Extract the [x, y] coordinate from the center of the cell holding the provided text.  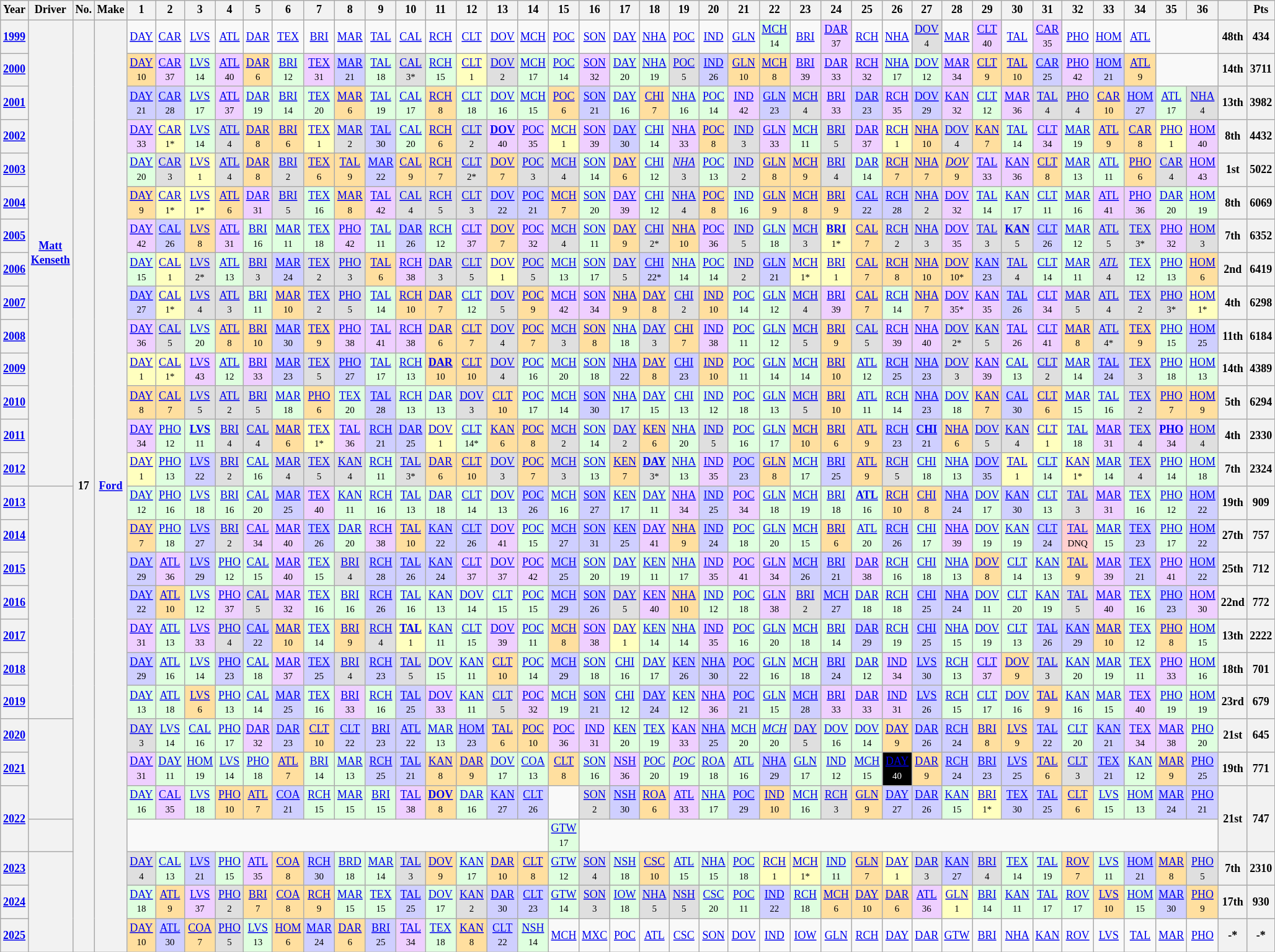
BRI15 [381, 802]
20 [714, 10]
PHO21 [1203, 802]
4 [229, 10]
CLT24 [1047, 536]
SON34 [595, 303]
CSC [684, 935]
ROA18 [714, 769]
2024 [15, 902]
LVS29 [200, 569]
TEX26 [319, 536]
LVS2* [200, 270]
MCH28 [806, 702]
645 [1261, 736]
DAY21 [141, 103]
CAR10 [1109, 103]
POC29 [744, 802]
CLT11 [1047, 203]
KAN16 [1078, 702]
PHO33 [1171, 669]
POC41 [744, 569]
DOV2 [502, 70]
TEX [288, 37]
TAL28 [381, 403]
HOM25 [1203, 336]
HOM23 [471, 736]
NSH5 [684, 902]
CHI22* [654, 270]
RCH21 [381, 436]
RCH19 [897, 636]
No. [83, 10]
BRI21 [836, 569]
DAY33 [141, 136]
GLN10 [744, 70]
27th [1233, 536]
BRI11 [258, 303]
NHA25 [714, 736]
MAR34 [957, 70]
TAL33 [987, 170]
KAN20 [1078, 669]
930 [1261, 902]
TAL38 [411, 802]
CAL15 [258, 569]
CAL26 [170, 236]
KAN24 [441, 569]
PHO7 [1171, 403]
35 [1171, 10]
POC13 [714, 170]
NHA18 [625, 336]
NHA29 [775, 769]
LVS27 [200, 536]
RCH11 [381, 469]
PHO3 [350, 270]
LVS9 [1017, 736]
KEN14 [654, 636]
DAY4 [141, 869]
Driver [50, 10]
RCH2 [897, 236]
CLT2* [471, 170]
1st [1233, 170]
NHA22 [625, 370]
TEX3 [1140, 370]
DOV32 [957, 203]
TEX23 [1140, 536]
POC23 [744, 469]
ATL2 [229, 403]
DAY7 [141, 536]
909 [1261, 502]
LVS4 [200, 303]
KAN [1047, 935]
6352 [1261, 236]
29 [987, 10]
ROV7 [1078, 869]
25 [867, 10]
2000 [15, 70]
32 [1078, 10]
ATL30 [170, 935]
KAN15 [957, 802]
IND34 [897, 669]
HOM43 [1203, 170]
KAN21 [1109, 736]
CHI2 [684, 303]
DAY22 [141, 602]
KEN17 [625, 502]
2006 [15, 270]
HOM1* [1203, 303]
DAR31 [258, 203]
ATL33 [684, 802]
TEX19 [654, 736]
ATL4* [1109, 336]
DOV40 [502, 136]
TEX1* [319, 436]
TAL41 [381, 336]
ATL5 [1109, 236]
MAR9 [1171, 769]
BRD18 [350, 869]
NHA16 [684, 103]
36 [1203, 10]
CLT23 [533, 902]
2007 [15, 303]
2008 [15, 336]
MAR18 [288, 403]
2013 [15, 502]
GLN33 [775, 136]
DOV29 [926, 103]
MAR4 [288, 469]
LVS15 [1109, 802]
DOV39 [502, 636]
SON3 [595, 902]
DAY36 [141, 336]
KAN23 [987, 270]
SON2 [595, 802]
DAR32 [258, 736]
IND3 [744, 136]
DOV37 [502, 569]
772 [1261, 602]
434 [1261, 37]
TEX6 [319, 170]
GTW14 [564, 902]
Year [15, 10]
NHA34 [684, 502]
RCH3 [836, 802]
MCH10 [806, 436]
DOV12 [926, 70]
CAL3* [411, 70]
SON39 [595, 136]
BRI3 [258, 270]
MCH42 [564, 303]
MAR38 [1171, 736]
DAY18 [141, 902]
SON30 [595, 403]
MAR16 [1078, 203]
KEN12 [684, 702]
11 [441, 10]
7 [319, 10]
2022 [15, 819]
KAN36 [1017, 170]
TEX34 [1140, 736]
DAR29 [867, 636]
TAL34 [411, 935]
ATL37 [229, 103]
IOW [806, 935]
DAY3* [654, 469]
COA7 [200, 935]
KAN33 [684, 736]
CHI13 [684, 403]
KAN32 [957, 103]
MAR39 [1109, 569]
CAR35 [1047, 37]
MCH13 [564, 270]
CHI2* [654, 236]
RCH35 [897, 103]
POC26 [533, 502]
25th [1233, 569]
DAY34 [141, 436]
ATL10 [170, 602]
GTW [957, 935]
24 [836, 10]
ATL3 [229, 303]
PHO32 [1171, 236]
DAR13 [441, 403]
4389 [1261, 370]
18th [1233, 669]
SON31 [595, 536]
PHO9 [1203, 902]
Ford [110, 486]
GLN1 [957, 902]
NHA36 [714, 702]
SON27 [595, 502]
PHO37 [229, 602]
NHA39 [957, 536]
POC35 [533, 136]
KAN22 [441, 536]
CLT41 [1047, 336]
IND25 [714, 502]
DOV10* [957, 270]
MCH9 [806, 170]
KAN1* [1078, 469]
MAR23 [288, 370]
SON32 [595, 70]
MCH6 [836, 902]
2330 [1261, 436]
TAL3* [411, 469]
TEX3* [1140, 236]
11th [1233, 336]
PHO25 [1203, 769]
CHI17 [926, 536]
HOM30 [1203, 602]
LVS21 [200, 869]
6294 [1261, 403]
GLN23 [775, 103]
PHO16 [170, 502]
TEX25 [319, 669]
26 [897, 10]
ATL40 [229, 70]
2002 [15, 136]
27 [926, 10]
CAR8 [1140, 136]
HOM [1109, 37]
POC19 [684, 769]
DAY13 [141, 702]
HOM9 [1203, 403]
HOM40 [1203, 136]
CHI21 [926, 436]
DOV15 [441, 669]
2004 [15, 203]
2014 [15, 536]
10 [411, 10]
GLN15 [775, 702]
CLT9 [987, 70]
34 [1140, 10]
LVS22 [200, 469]
757 [1261, 536]
5th [1233, 403]
IND11 [836, 869]
PHO19 [1171, 702]
23 [806, 10]
POC34 [744, 502]
KAN39 [987, 370]
6184 [1261, 336]
CAR28 [170, 103]
CHI23 [684, 370]
DAR14 [867, 170]
48th [1233, 37]
CHI14 [654, 136]
NHA20 [684, 436]
NHA5 [654, 902]
30 [1017, 10]
BRI18 [836, 502]
TEX31 [319, 70]
4432 [1261, 136]
DAR12 [867, 669]
CAR3 [170, 170]
CHI16 [625, 669]
CAL30 [1017, 403]
CAR25 [1047, 70]
IND22 [775, 902]
TAL11 [381, 236]
15 [564, 10]
MCH26 [806, 569]
701 [1261, 669]
3982 [1261, 103]
KAN6 [502, 436]
NHA40 [926, 336]
PHO34 [1171, 436]
2023 [15, 869]
NHA33 [684, 136]
2021 [15, 769]
BRI1 [836, 270]
RCH32 [867, 70]
GLN13 [775, 403]
SON8 [595, 336]
TEX1 [319, 136]
GLN38 [775, 602]
TEX11 [1140, 669]
CAL34 [258, 536]
SON16 [595, 769]
679 [1261, 702]
DAY24 [654, 702]
POC42 [533, 569]
2016 [15, 602]
ROV [1078, 935]
HOM4 [1203, 436]
IND38 [714, 336]
LVS8 [200, 236]
MAR37 [288, 669]
SON38 [595, 636]
TAL42 [381, 203]
2012 [15, 469]
2324 [1261, 469]
6419 [1261, 270]
HOM27 [1140, 103]
ROA6 [654, 802]
HOM3 [1203, 236]
MAR21 [350, 70]
2001 [15, 103]
13 [502, 10]
ATL20 [867, 536]
IND42 [744, 103]
BRI8 [987, 736]
GLN21 [775, 270]
DAY42 [141, 236]
RCH30 [319, 869]
DAR16 [471, 802]
CAL14 [258, 702]
LVS5 [200, 403]
CAR4 [1171, 170]
LVS1* [200, 203]
CLT14* [471, 436]
MAR5 [1078, 303]
ATL35 [258, 869]
CAL9 [411, 170]
MCH11 [806, 136]
TEX30 [1017, 802]
PHO27 [350, 370]
IND16 [744, 203]
2011 [15, 436]
MAR36 [1017, 103]
BRI24 [836, 669]
MXC [595, 935]
PHO14 [1171, 469]
KAN35 [987, 303]
CAL35 [170, 802]
CAR [170, 37]
MAR22 [381, 170]
LVS13 [258, 935]
DAY41 [654, 536]
KAN12 [1140, 769]
GTW17 [564, 835]
ATL17 [1171, 103]
MAR2 [350, 136]
CSC20 [714, 902]
31 [1047, 10]
SON11 [595, 236]
DAY39 [625, 203]
2 [170, 10]
SON4 [595, 869]
2222 [1261, 636]
ROV17 [1078, 902]
18 [654, 10]
CHI8 [926, 502]
RCH9 [319, 902]
PHO1 [1171, 136]
2018 [15, 669]
RCH6 [441, 136]
SON26 [595, 602]
2003 [15, 170]
LVS43 [200, 370]
2025 [15, 935]
MCH2 [564, 436]
NHA30 [714, 669]
LVS33 [200, 636]
2010 [15, 403]
DAR38 [867, 569]
IND26 [714, 70]
22 [775, 10]
ATL15 [684, 869]
KEN20 [625, 736]
LVS17 [200, 103]
DAR25 [411, 436]
TAL30 [381, 136]
9 [381, 10]
DOV33 [441, 702]
Matt Kenseth [50, 253]
ATL41 [1109, 203]
5 [258, 10]
KAN2 [471, 902]
DOV35* [957, 303]
19 [684, 10]
BRI7 [258, 902]
MAR12 [1078, 236]
NSH30 [625, 802]
GLN16 [775, 669]
SON17 [595, 270]
NHA19 [654, 70]
DAR30 [502, 902]
KEN6 [654, 436]
1 [141, 10]
GTW12 [564, 869]
2017 [15, 636]
KEN25 [625, 536]
712 [1261, 569]
14 [533, 10]
POC10 [533, 736]
PHO20 [1203, 736]
KEN26 [684, 669]
GLN7 [867, 869]
CLT7 [471, 336]
2005 [15, 236]
NSH18 [625, 869]
POC9 [533, 303]
PHO10 [229, 802]
TAL24 [1109, 370]
8 [350, 10]
DOV2* [957, 336]
5022 [1261, 170]
CAL18 [258, 669]
TAL13 [411, 502]
CAR37 [170, 70]
2019 [15, 702]
KEN7 [625, 469]
HOM16 [1203, 669]
DAY40 [897, 769]
DAR7 [441, 303]
PHO3* [1171, 303]
KAN29 [1078, 636]
LVS10 [1109, 902]
21 [744, 10]
LVS1 [200, 170]
2nd [1233, 270]
KEN40 [654, 602]
Pts [1261, 10]
CLT17 [987, 702]
LVS26 [926, 702]
CAL1 [170, 270]
CSC10 [654, 869]
POC20 [654, 769]
POC3 [533, 170]
LVS25 [1017, 769]
3711 [1261, 70]
DOV11 [987, 602]
PHO36 [1140, 203]
PHO41 [1171, 569]
RCH4 [381, 636]
MCH7 [564, 203]
SON13 [595, 469]
771 [1261, 769]
ATL18 [170, 702]
DOV18 [957, 403]
NHA6 [957, 436]
DOV41 [502, 536]
2009 [15, 370]
6069 [1261, 203]
CLT40 [987, 37]
DAR19 [258, 103]
LVS37 [200, 902]
TAL22 [1047, 736]
2310 [1261, 869]
CLT18 [471, 103]
RCH39 [897, 336]
23rd [1233, 702]
HOM18 [1203, 469]
33 [1109, 10]
DAY12 [141, 502]
TAL21 [411, 769]
NHA2 [926, 203]
BRI12 [288, 70]
DOV13 [502, 502]
CAL [411, 37]
GLN14 [775, 370]
POC22 [744, 669]
CAL17 [411, 103]
PHO2 [229, 902]
IOW18 [625, 902]
DAY6 [625, 170]
TAL36 [350, 436]
17th [1233, 902]
GLN34 [775, 569]
ATL22 [411, 736]
1999 [15, 37]
22nd [1233, 602]
MCH25 [564, 569]
IND24 [714, 536]
PHO38 [350, 336]
KAN30 [1017, 502]
DAY19 [625, 569]
DAY17 [654, 669]
TALDNQ [1078, 536]
NSH14 [533, 935]
MAR32 [288, 602]
ATL8 [229, 336]
MCH1 [564, 136]
6 [288, 10]
LVS6 [200, 702]
COA21 [288, 802]
POC6 [564, 103]
Make [110, 10]
3 [200, 10]
CLT [471, 37]
16 [595, 10]
DOV22 [502, 203]
LVS20 [200, 336]
ATL6 [229, 203]
DAY30 [625, 136]
747 [1261, 819]
DAY2 [625, 436]
RCH12 [441, 236]
2015 [15, 569]
PHO8 [1171, 636]
ATL31 [229, 236]
POC17 [533, 403]
KEN11 [654, 569]
LVS12 [200, 602]
NSH36 [625, 769]
6298 [1261, 303]
COA13 [533, 769]
28 [957, 10]
LVS30 [926, 669]
12 [471, 10]
2020 [15, 736]
